Pinpoint the cell where the given text exists, returning its [X, Y] midpoint coordinate. 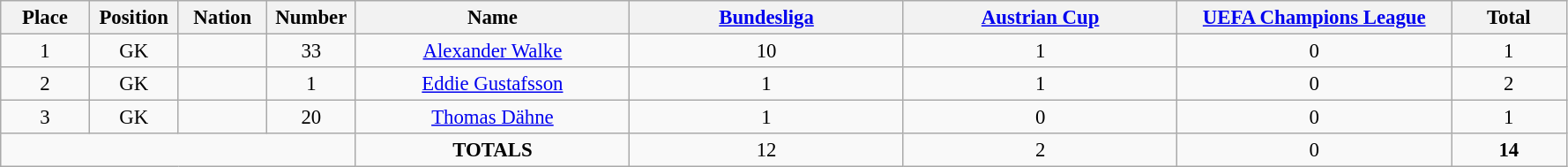
Nation [222, 18]
3 [46, 118]
Austrian Cup [1041, 18]
Thomas Dähne [492, 118]
TOTALS [492, 150]
20 [312, 118]
Position [134, 18]
10 [767, 51]
Eddie Gustafsson [492, 84]
33 [312, 51]
Place [46, 18]
Total [1510, 18]
Number [312, 18]
12 [767, 150]
Name [492, 18]
UEFA Champions League [1314, 18]
Bundesliga [767, 18]
14 [1510, 150]
Alexander Walke [492, 51]
